Provide the [x, y] coordinate of the cell's center where the given text is located.  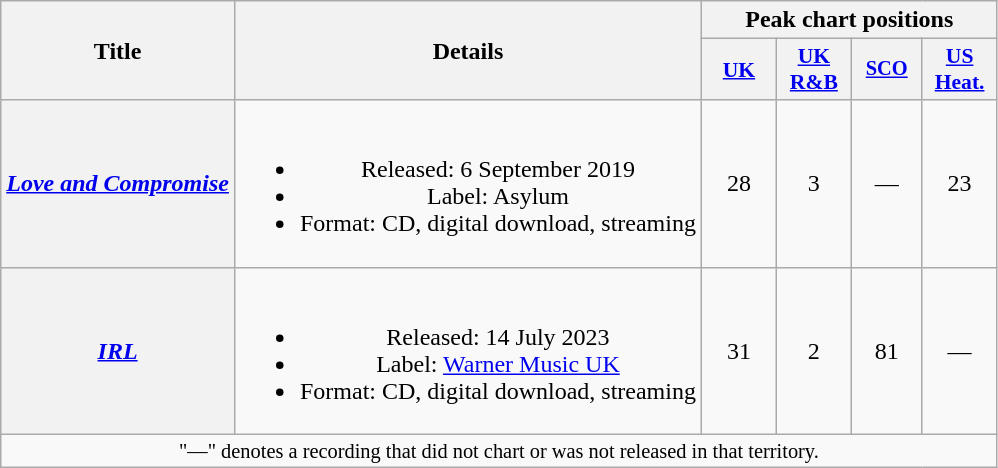
2 [814, 350]
SCO [886, 70]
Title [118, 50]
3 [814, 184]
UK [738, 70]
IRL [118, 350]
USHeat. [960, 70]
28 [738, 184]
Peak chart positions [849, 20]
UKR&B [814, 70]
"—" denotes a recording that did not chart or was not released in that territory. [499, 451]
Love and Compromise [118, 184]
Released: 6 September 2019Label: AsylumFormat: CD, digital download, streaming [468, 184]
23 [960, 184]
81 [886, 350]
31 [738, 350]
Details [468, 50]
Released: 14 July 2023Label: Warner Music UKFormat: CD, digital download, streaming [468, 350]
